Return (x, y) of the center of cell containing provided text 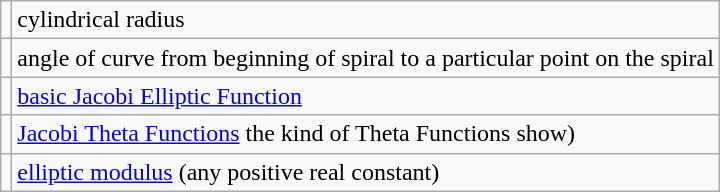
elliptic modulus (any positive real constant) (366, 172)
cylindrical radius (366, 20)
Jacobi Theta Functions the kind of Theta Functions show) (366, 134)
basic Jacobi Elliptic Function (366, 96)
angle of curve from beginning of spiral to a particular point on the spiral (366, 58)
